Find where the given text appears and provide that cell's center as (X, Y) coordinate. 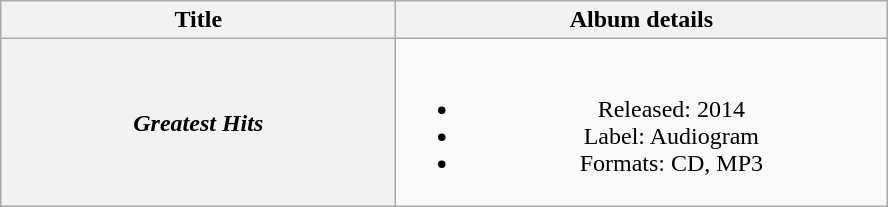
Released: 2014Label: AudiogramFormats: CD, MP3 (642, 122)
Greatest Hits (198, 122)
Album details (642, 20)
Title (198, 20)
